Extract the [X, Y] coordinate from the center of the cell holding the provided text.  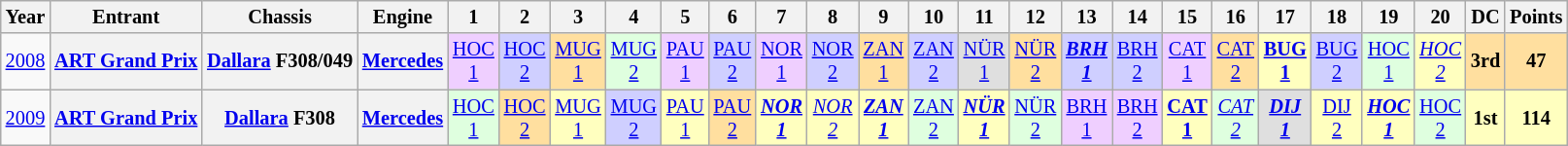
114 [1536, 118]
19 [1388, 17]
14 [1138, 17]
8 [834, 17]
4 [633, 17]
6 [733, 17]
9 [884, 17]
BUG1 [1285, 61]
DIJ1 [1285, 118]
2008 [25, 61]
3 [577, 17]
10 [934, 17]
2 [525, 17]
20 [1440, 17]
18 [1337, 17]
5 [686, 17]
Entrant [126, 17]
12 [1036, 17]
Dallara F308 [280, 118]
1 [474, 17]
11 [985, 17]
15 [1187, 17]
13 [1086, 17]
DC [1485, 17]
47 [1536, 61]
3rd [1485, 61]
Engine [402, 17]
7 [781, 17]
2009 [25, 118]
Dallara F308/049 [280, 61]
16 [1236, 17]
Points [1536, 17]
Chassis [280, 17]
Year [25, 17]
1st [1485, 118]
DIJ2 [1337, 118]
BUG2 [1337, 61]
17 [1285, 17]
